Identify which cell holds the provided text, then report its (X, Y) central coordinate. 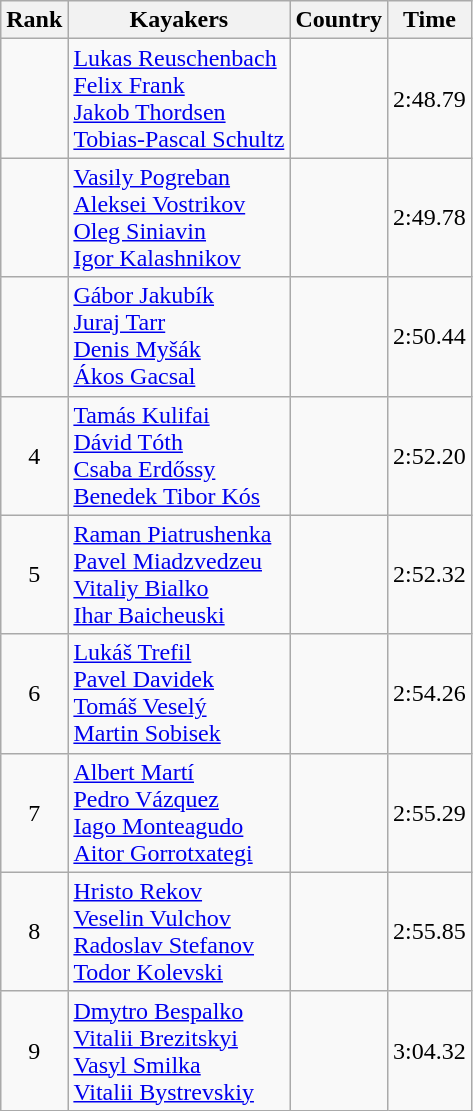
Kayakers (179, 20)
2:52.32 (430, 574)
Rank (34, 20)
Dmytro BespalkoVitalii BrezitskyiVasyl SmilkaVitalii Bystrevskiy (179, 1050)
Country (339, 20)
4 (34, 456)
Lukas ReuschenbachFelix FrankJakob ThordsenTobias-Pascal Schultz (179, 98)
2:52.20 (430, 456)
2:48.79 (430, 98)
Raman PiatrushenkaPavel MiadzvedzeuVitaliy BialkoIhar Baicheuski (179, 574)
Gábor JakubíkJuraj TarrDenis MyšákÁkos Gacsal (179, 336)
Vasily PogrebanAleksei VostrikovOleg SiniavinIgor Kalashnikov (179, 218)
3:04.32 (430, 1050)
2:55.85 (430, 932)
6 (34, 694)
8 (34, 932)
Time (430, 20)
2:49.78 (430, 218)
7 (34, 812)
Lukáš TrefilPavel DavidekTomáš VeselýMartin Sobisek (179, 694)
2:55.29 (430, 812)
Albert MartíPedro VázquezIago MonteagudoAitor Gorrotxategi (179, 812)
2:50.44 (430, 336)
Tamás KulifaiDávid TóthCsaba ErdőssyBenedek Tibor Kós (179, 456)
Hristo RekovVeselin VulchovRadoslav StefanovTodor Kolevski (179, 932)
2:54.26 (430, 694)
9 (34, 1050)
5 (34, 574)
